Find where the given text appears and provide that cell's center as [X, Y] coordinate. 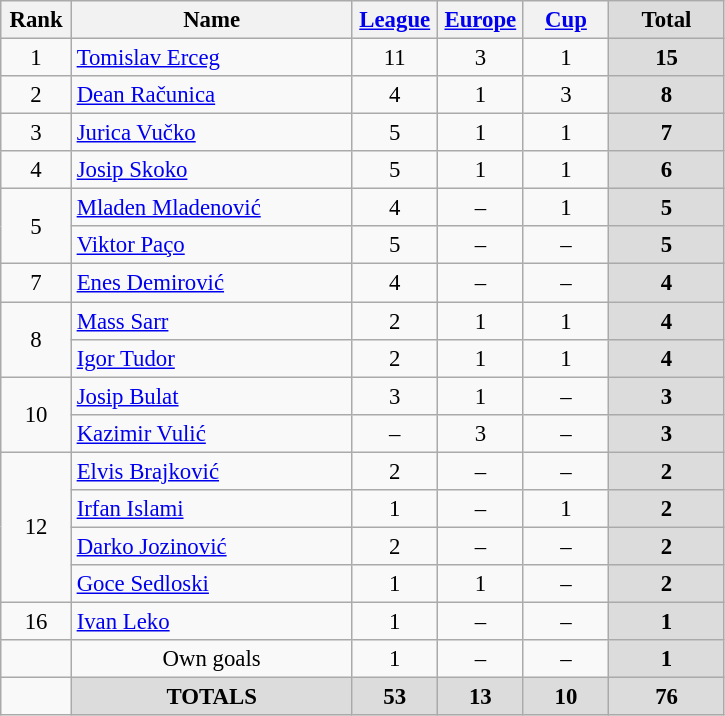
Jurica Vučko [212, 133]
TOTALS [212, 697]
Irfan Islami [212, 509]
6 [667, 170]
Tomislav Erceg [212, 58]
Josip Skoko [212, 170]
Dean Računica [212, 95]
Name [212, 20]
Own goals [212, 659]
Igor Tudor [212, 358]
Cup [566, 20]
League [395, 20]
Ivan Leko [212, 621]
Josip Bulat [212, 396]
Rank [36, 20]
Darko Jozinović [212, 546]
12 [36, 527]
Total [667, 20]
Goce Sedloski [212, 584]
76 [667, 697]
15 [667, 58]
13 [481, 697]
16 [36, 621]
Viktor Paço [212, 245]
Elvis Brajković [212, 471]
Mass Sarr [212, 321]
53 [395, 697]
Europe [481, 20]
11 [395, 58]
Enes Demirović [212, 283]
Kazimir Vulić [212, 433]
Mladen Mladenović [212, 208]
